Detect which cell encompasses the target text, then output its [X, Y] center coordinate. 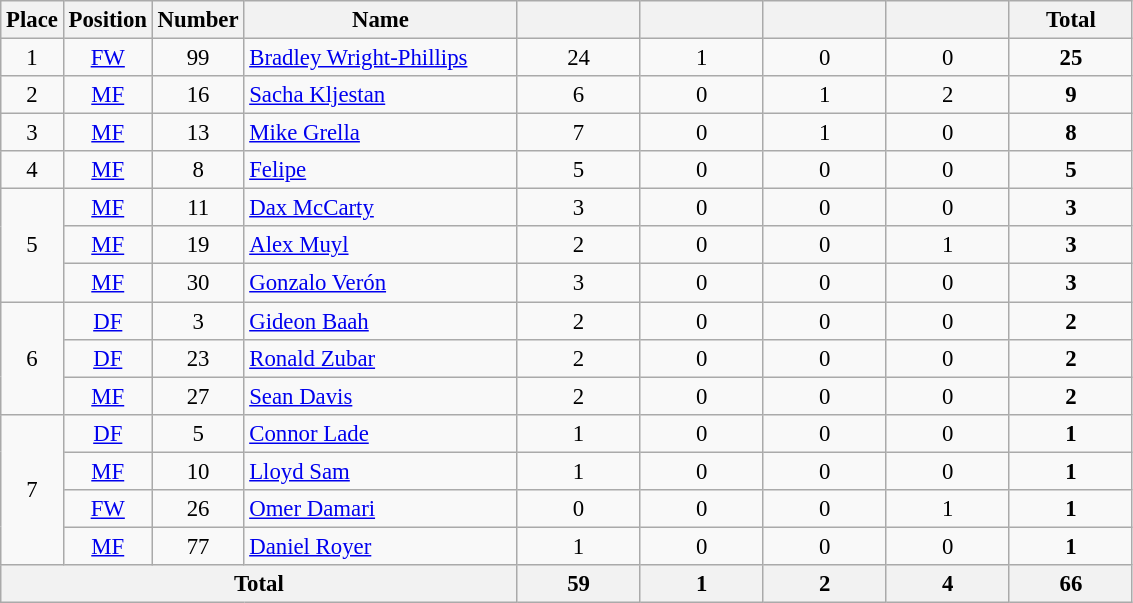
Gideon Baah [380, 321]
30 [198, 283]
Daniel Royer [380, 546]
19 [198, 245]
Bradley Wright-Phillips [380, 58]
27 [198, 396]
Sacha Kljestan [380, 95]
Omer Damari [380, 509]
Place [32, 20]
66 [1070, 584]
Gonzalo Verón [380, 283]
23 [198, 358]
25 [1070, 58]
10 [198, 471]
Ronald Zubar [380, 358]
11 [198, 208]
99 [198, 58]
59 [578, 584]
77 [198, 546]
16 [198, 95]
9 [1070, 95]
Sean Davis [380, 396]
Position [108, 20]
Number [198, 20]
26 [198, 509]
Mike Grella [380, 133]
Felipe [380, 170]
Lloyd Sam [380, 471]
Name [380, 20]
13 [198, 133]
Dax McCarty [380, 208]
Alex Muyl [380, 245]
Connor Lade [380, 433]
24 [578, 58]
